Identify which cell holds the provided text, then report its (X, Y) central coordinate. 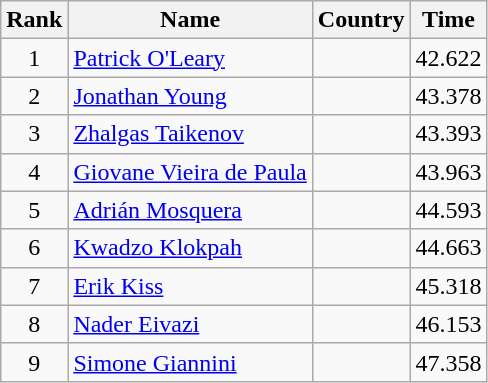
43.393 (448, 134)
Name (190, 20)
Erik Kiss (190, 286)
Patrick O'Leary (190, 58)
46.153 (448, 324)
Giovane Vieira de Paula (190, 172)
5 (34, 210)
43.963 (448, 172)
42.622 (448, 58)
43.378 (448, 96)
Nader Eivazi (190, 324)
9 (34, 362)
Country (361, 20)
47.358 (448, 362)
44.593 (448, 210)
45.318 (448, 286)
1 (34, 58)
2 (34, 96)
Time (448, 20)
Simone Giannini (190, 362)
7 (34, 286)
Adrián Mosquera (190, 210)
6 (34, 248)
4 (34, 172)
3 (34, 134)
Zhalgas Taikenov (190, 134)
Kwadzo Klokpah (190, 248)
Jonathan Young (190, 96)
44.663 (448, 248)
8 (34, 324)
Rank (34, 20)
